From the cell containing the given text, extract its center point as [x, y] coordinate. 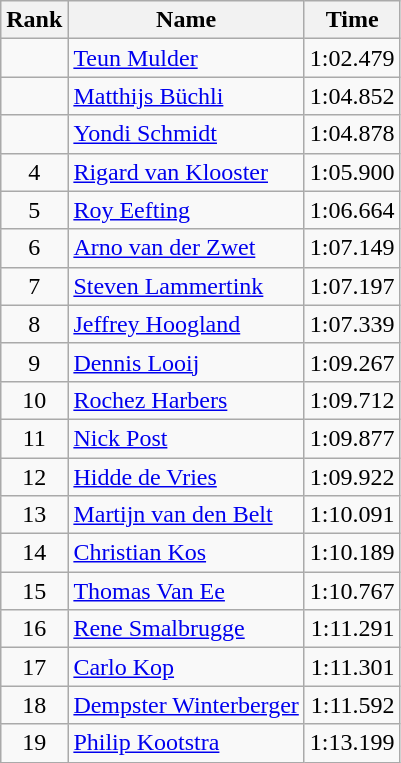
19 [34, 743]
Teun Mulder [186, 58]
Dennis Looij [186, 362]
1:11.592 [352, 705]
Carlo Kop [186, 667]
Philip Kootstra [186, 743]
11 [34, 438]
13 [34, 515]
1:07.149 [352, 248]
Rigard van Klooster [186, 172]
Christian Kos [186, 553]
1:10.189 [352, 553]
1:09.267 [352, 362]
8 [34, 324]
Matthijs Büchli [186, 96]
Nick Post [186, 438]
1:05.900 [352, 172]
Rank [34, 20]
1:07.197 [352, 286]
Rochez Harbers [186, 400]
Jeffrey Hoogland [186, 324]
1:09.712 [352, 400]
12 [34, 477]
14 [34, 553]
Martijn van den Belt [186, 515]
Time [352, 20]
4 [34, 172]
Roy Eefting [186, 210]
1:11.301 [352, 667]
5 [34, 210]
Dempster Winterberger [186, 705]
Hidde de Vries [186, 477]
1:04.852 [352, 96]
1:07.339 [352, 324]
7 [34, 286]
Steven Lammertink [186, 286]
1:10.091 [352, 515]
9 [34, 362]
Thomas Van Ee [186, 591]
1:11.291 [352, 629]
1:13.199 [352, 743]
Rene Smalbrugge [186, 629]
1:09.922 [352, 477]
10 [34, 400]
1:02.479 [352, 58]
1:06.664 [352, 210]
1:04.878 [352, 134]
Yondi Schmidt [186, 134]
1:10.767 [352, 591]
17 [34, 667]
6 [34, 248]
Arno van der Zwet [186, 248]
Name [186, 20]
16 [34, 629]
1:09.877 [352, 438]
15 [34, 591]
18 [34, 705]
